Extract the (x, y) coordinate from the center of the cell holding the provided text.  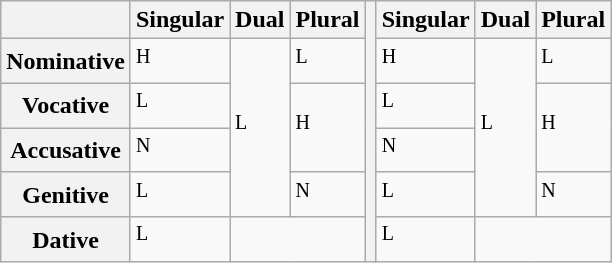
Vocative (66, 106)
Dative (66, 240)
Nominative (66, 62)
Accusative (66, 150)
Genitive (66, 194)
